Pinpoint the cell where the given text exists, returning its (x, y) midpoint coordinate. 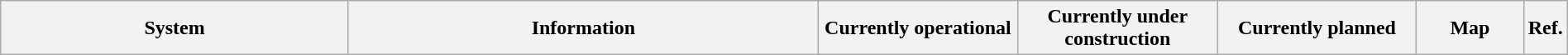
Map (1470, 28)
Currently operational (918, 28)
Information (583, 28)
Ref. (1545, 28)
Currently under construction (1117, 28)
Currently planned (1317, 28)
System (175, 28)
